Extract the [x, y] coordinate from the center of the cell holding the provided text.  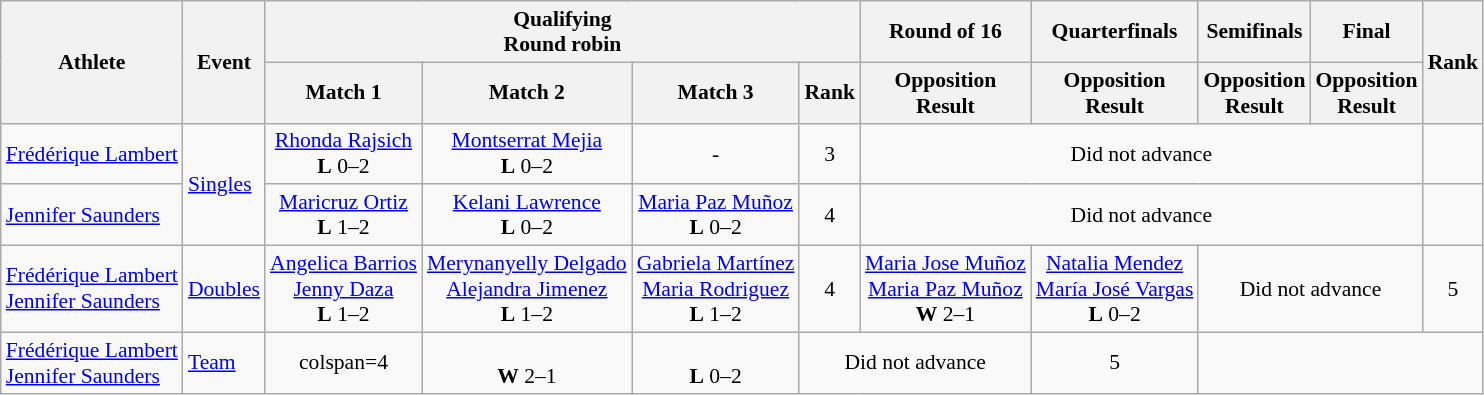
Match 2 [527, 92]
Maria Jose MuñozMaria Paz MuñozW 2–1 [946, 290]
Doubles [224, 290]
Angelica BarriosJenny DazaL 1–2 [344, 290]
Team [224, 362]
colspan=4 [344, 362]
Semifinals [1254, 32]
3 [830, 154]
Quarterfinals [1115, 32]
Gabriela MartínezMaria RodriguezL 1–2 [716, 290]
Singles [224, 184]
QualifyingRound robin [562, 32]
Maricruz OrtizL 1–2 [344, 216]
Natalia MendezMaría José VargasL 0–2 [1115, 290]
Kelani LawrenceL 0–2 [527, 216]
Frédérique Lambert [92, 154]
Match 3 [716, 92]
- [716, 154]
Maria Paz MuñozL 0–2 [716, 216]
Rhonda RajsichL 0–2 [344, 154]
W 2–1 [527, 362]
Match 1 [344, 92]
Montserrat MejiaL 0–2 [527, 154]
Round of 16 [946, 32]
Event [224, 62]
L 0–2 [716, 362]
Final [1366, 32]
Merynanyelly DelgadoAlejandra JimenezL 1–2 [527, 290]
Jennifer Saunders [92, 216]
Athlete [92, 62]
